From the cell containing the given text, extract its center point as [X, Y] coordinate. 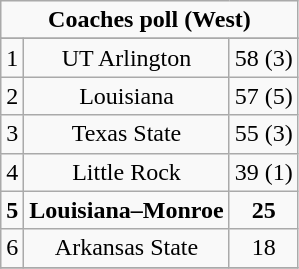
2 [12, 96]
58 (3) [264, 58]
4 [12, 172]
Texas State [126, 134]
3 [12, 134]
1 [12, 58]
5 [12, 210]
UT Arlington [126, 58]
Coaches poll (West) [150, 20]
25 [264, 210]
39 (1) [264, 172]
Arkansas State [126, 248]
18 [264, 248]
57 (5) [264, 96]
55 (3) [264, 134]
Little Rock [126, 172]
Louisiana–Monroe [126, 210]
Louisiana [126, 96]
6 [12, 248]
